For the text-containing cell, return its midpoint in (X, Y) coordinate format. 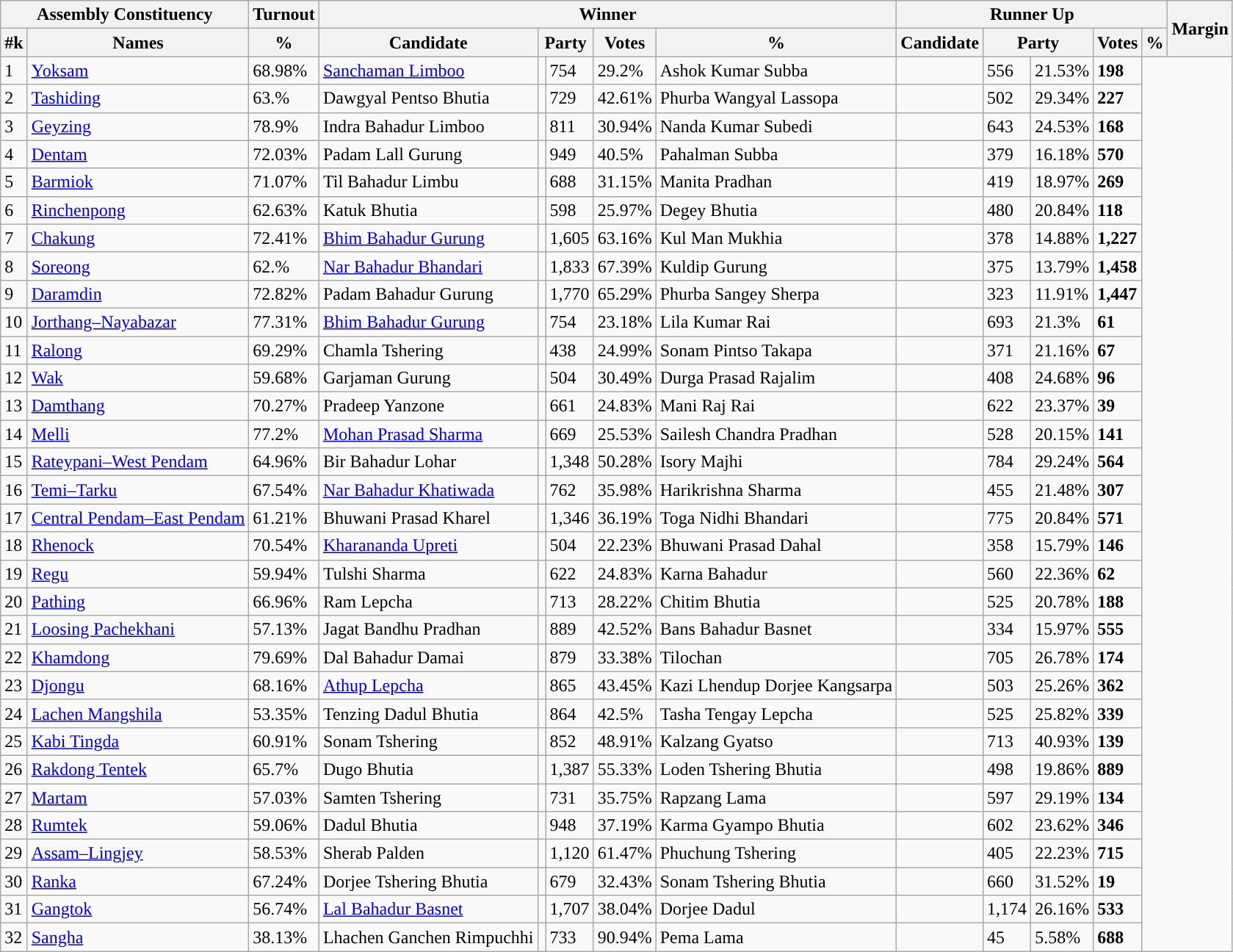
32 (14, 937)
334 (1008, 630)
20.15% (1062, 434)
59.94% (284, 574)
26.78% (1062, 657)
21.3% (1062, 322)
Rateypani–West Pendam (138, 462)
Sanchaman Limboo (428, 71)
Temi–Tarku (138, 490)
15.97% (1062, 630)
13.79% (1062, 266)
24 (14, 713)
67.24% (284, 881)
Phurba Wangyal Lassopa (776, 98)
25.53% (624, 434)
45 (1008, 937)
22 (14, 657)
Winner (607, 15)
37.19% (624, 826)
70.27% (284, 406)
43.45% (624, 685)
Tilochan (776, 657)
560 (1008, 574)
Kazi Lhendup Dorjee Kangsarpa (776, 685)
174 (1118, 657)
269 (1118, 182)
379 (1008, 154)
42.5% (624, 713)
323 (1008, 294)
50.28% (624, 462)
21.53% (1062, 71)
1,707 (570, 909)
669 (570, 434)
Bhuwani Prasad Dahal (776, 546)
Melli (138, 434)
18.97% (1062, 182)
146 (1118, 546)
29 (14, 854)
23 (14, 685)
Chamla Tshering (428, 350)
40.93% (1062, 741)
564 (1118, 462)
Ram Lepcha (428, 602)
731 (570, 797)
20.78% (1062, 602)
141 (1118, 434)
362 (1118, 685)
53.35% (284, 713)
Lhachen Ganchen Rimpuchhi (428, 937)
9 (14, 294)
61.21% (284, 518)
28 (14, 826)
1,174 (1008, 909)
598 (570, 210)
1 (14, 71)
24.68% (1062, 378)
Turnout (284, 15)
Harikrishna Sharma (776, 490)
Toga Nidhi Bhandari (776, 518)
693 (1008, 322)
11.91% (1062, 294)
Mohan Prasad Sharma (428, 434)
Chakung (138, 238)
Jorthang–Nayabazar (138, 322)
705 (1008, 657)
Loosing Pachekhani (138, 630)
438 (570, 350)
Kul Man Mukhia (776, 238)
Dal Bahadur Damai (428, 657)
11 (14, 350)
Kuldip Gurung (776, 266)
5.58% (1062, 937)
118 (1118, 210)
Geyzing (138, 126)
Sherab Palden (428, 854)
Karna Bahadur (776, 574)
864 (570, 713)
Martam (138, 797)
378 (1008, 238)
Names (138, 43)
811 (570, 126)
1,458 (1118, 266)
18 (14, 546)
Kharananda Upreti (428, 546)
#k (14, 43)
42.52% (624, 630)
Rapzang Lama (776, 797)
Bans Bahadur Basnet (776, 630)
Tasha Tengay Lepcha (776, 713)
Assembly Constituency (125, 15)
865 (570, 685)
Isory Majhi (776, 462)
25 (14, 741)
Lila Kumar Rai (776, 322)
307 (1118, 490)
729 (570, 98)
30.49% (624, 378)
65.7% (284, 769)
13 (14, 406)
556 (1008, 71)
Regu (138, 574)
775 (1008, 518)
72.82% (284, 294)
Degey Bhutia (776, 210)
25.26% (1062, 685)
419 (1008, 182)
879 (570, 657)
Margin (1200, 29)
16.18% (1062, 154)
502 (1008, 98)
188 (1118, 602)
Rhenock (138, 546)
528 (1008, 434)
63.16% (624, 238)
35.75% (624, 797)
503 (1008, 685)
61.47% (624, 854)
Bir Bahadur Lohar (428, 462)
3 (14, 126)
Nar Bahadur Khatiwada (428, 490)
661 (570, 406)
26.16% (1062, 909)
1,605 (570, 238)
1,346 (570, 518)
23.62% (1062, 826)
Jagat Bandhu Pradhan (428, 630)
Soreong (138, 266)
Loden Tshering Bhutia (776, 769)
375 (1008, 266)
72.03% (284, 154)
67 (1118, 350)
168 (1118, 126)
Daramdin (138, 294)
Ranka (138, 881)
79.69% (284, 657)
28.22% (624, 602)
96 (1118, 378)
62.63% (284, 210)
948 (570, 826)
660 (1008, 881)
Indra Bahadur Limboo (428, 126)
67.54% (284, 490)
555 (1118, 630)
Katuk Bhutia (428, 210)
42.61% (624, 98)
60.91% (284, 741)
19.86% (1062, 769)
Pahalman Subba (776, 154)
56.74% (284, 909)
57.03% (284, 797)
Sonam Tshering (428, 741)
Dentam (138, 154)
12 (14, 378)
17 (14, 518)
Pema Lama (776, 937)
5 (14, 182)
29.34% (1062, 98)
1,120 (570, 854)
Nanda Kumar Subedi (776, 126)
78.9% (284, 126)
Sailesh Chandra Pradhan (776, 434)
571 (1118, 518)
358 (1008, 546)
67.39% (624, 266)
Dorjee Tshering Bhutia (428, 881)
40.5% (624, 154)
Rinchenpong (138, 210)
6 (14, 210)
33.38% (624, 657)
24.53% (1062, 126)
1,348 (570, 462)
62 (1118, 574)
14.88% (1062, 238)
134 (1118, 797)
24.99% (624, 350)
71.07% (284, 182)
65.29% (624, 294)
733 (570, 937)
Yoksam (138, 71)
55.33% (624, 769)
139 (1118, 741)
10 (14, 322)
16 (14, 490)
57.13% (284, 630)
Phuchung Tshering (776, 854)
339 (1118, 713)
602 (1008, 826)
Central Pendam–East Pendam (138, 518)
643 (1008, 126)
30 (14, 881)
4 (14, 154)
27 (14, 797)
62.% (284, 266)
29.2% (624, 71)
Rakdong Tentek (138, 769)
480 (1008, 210)
Karma Gyampo Bhutia (776, 826)
Athup Lepcha (428, 685)
Sangha (138, 937)
31.15% (624, 182)
68.98% (284, 71)
Padam Bahadur Gurung (428, 294)
77.31% (284, 322)
48.91% (624, 741)
1,227 (1118, 238)
64.96% (284, 462)
63.% (284, 98)
20 (14, 602)
597 (1008, 797)
Garjaman Gurung (428, 378)
Bhuwani Prasad Kharel (428, 518)
39 (1118, 406)
1,387 (570, 769)
21.48% (1062, 490)
Rumtek (138, 826)
59.06% (284, 826)
1,770 (570, 294)
Dadul Bhutia (428, 826)
61 (1118, 322)
38.13% (284, 937)
Nar Bahadur Bhandari (428, 266)
23.37% (1062, 406)
679 (570, 881)
Sonam Pintso Takapa (776, 350)
Lachen Mangshila (138, 713)
Manita Pradhan (776, 182)
498 (1008, 769)
36.19% (624, 518)
570 (1118, 154)
949 (570, 154)
7 (14, 238)
59.68% (284, 378)
Damthang (138, 406)
14 (14, 434)
Ralong (138, 350)
405 (1008, 854)
70.54% (284, 546)
25.97% (624, 210)
Dorjee Dadul (776, 909)
Mani Raj Rai (776, 406)
Tenzing Dadul Bhutia (428, 713)
Ashok Kumar Subba (776, 71)
Dawgyal Pentso Bhutia (428, 98)
Chitim Bhutia (776, 602)
31 (14, 909)
29.19% (1062, 797)
Phurba Sangey Sherpa (776, 294)
22.36% (1062, 574)
Pradeep Yanzone (428, 406)
66.96% (284, 602)
77.2% (284, 434)
Runner Up (1033, 15)
533 (1118, 909)
Kalzang Gyatso (776, 741)
69.29% (284, 350)
Sonam Tshering Bhutia (776, 881)
1,447 (1118, 294)
715 (1118, 854)
Khamdong (138, 657)
455 (1008, 490)
Padam Lall Gurung (428, 154)
784 (1008, 462)
31.52% (1062, 881)
21.16% (1062, 350)
26 (14, 769)
Dugo Bhutia (428, 769)
Kabi Tingda (138, 741)
Barmiok (138, 182)
72.41% (284, 238)
21 (14, 630)
23.18% (624, 322)
Samten Tshering (428, 797)
1,833 (570, 266)
35.98% (624, 490)
38.04% (624, 909)
Tulshi Sharma (428, 574)
227 (1118, 98)
15 (14, 462)
Lal Bahadur Basnet (428, 909)
25.82% (1062, 713)
Wak (138, 378)
58.53% (284, 854)
Assam–Lingjey (138, 854)
Djongu (138, 685)
346 (1118, 826)
68.16% (284, 685)
852 (570, 741)
198 (1118, 71)
762 (570, 490)
8 (14, 266)
Gangtok (138, 909)
30.94% (624, 126)
Tashiding (138, 98)
Til Bahadur Limbu (428, 182)
371 (1008, 350)
15.79% (1062, 546)
Durga Prasad Rajalim (776, 378)
90.94% (624, 937)
2 (14, 98)
408 (1008, 378)
32.43% (624, 881)
Pathing (138, 602)
29.24% (1062, 462)
